From the cell containing the given text, extract its center point as [X, Y] coordinate. 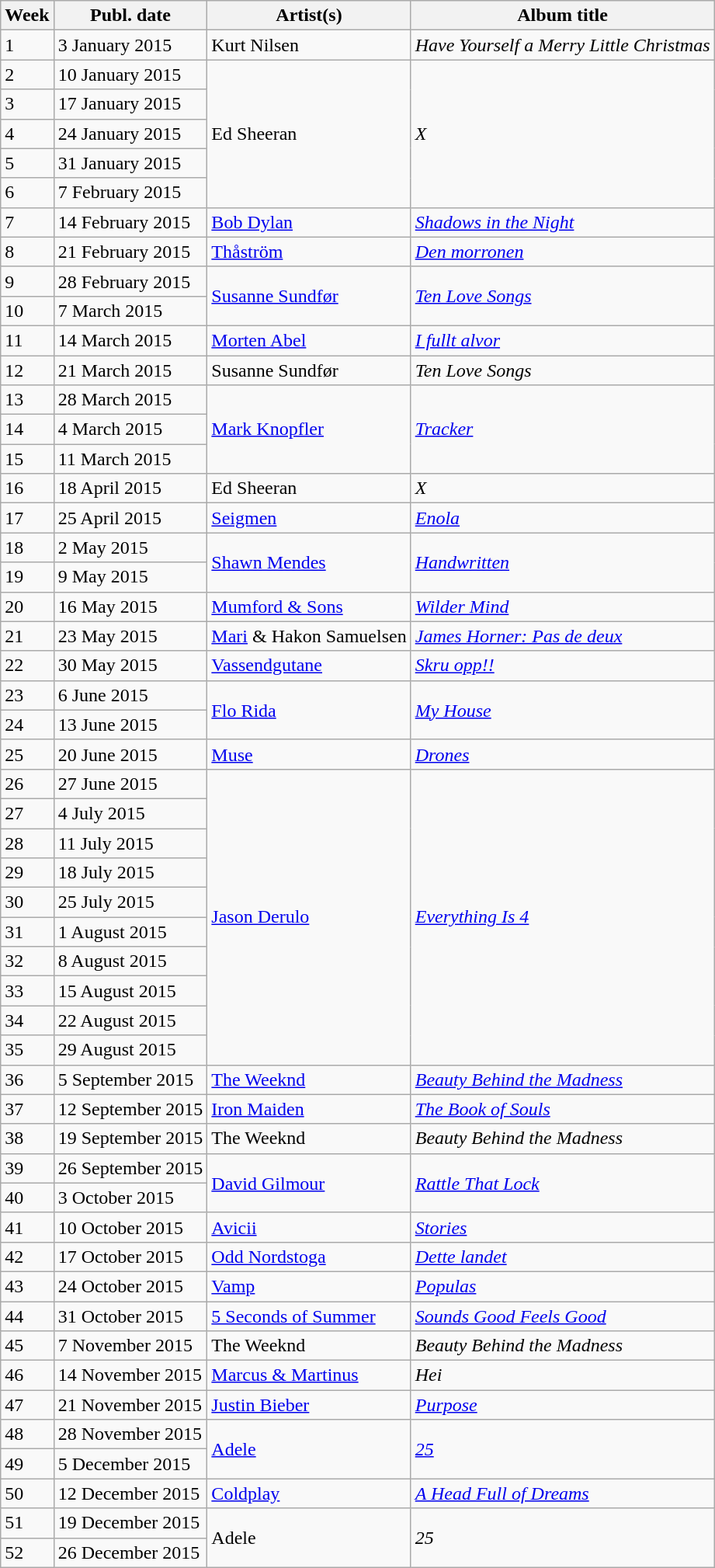
2 [27, 75]
12 September 2015 [130, 1109]
31 [27, 932]
1 [27, 45]
46 [27, 1375]
Sounds Good Feels Good [562, 1316]
Wilder Mind [562, 607]
Vassendgutane [309, 666]
21 [27, 636]
Coldplay [309, 1493]
7 February 2015 [130, 193]
11 March 2015 [130, 459]
37 [27, 1109]
Artist(s) [309, 16]
Skru opp!! [562, 666]
30 [27, 902]
Populas [562, 1286]
Kurt Nilsen [309, 45]
18 [27, 548]
5 September 2015 [130, 1080]
Dette landet [562, 1257]
35 [27, 1050]
25 July 2015 [130, 902]
Den morronen [562, 252]
14 November 2015 [130, 1375]
8 [27, 252]
21 March 2015 [130, 370]
40 [27, 1198]
24 October 2015 [130, 1286]
27 [27, 813]
Iron Maiden [309, 1109]
20 June 2015 [130, 754]
32 [27, 961]
14 February 2015 [130, 222]
Thåström [309, 252]
34 [27, 1020]
19 December 2015 [130, 1523]
39 [27, 1168]
12 [27, 370]
Mari & Hakon Samuelsen [309, 636]
Muse [309, 754]
22 August 2015 [130, 1020]
Shawn Mendes [309, 562]
Jason Derulo [309, 916]
Shadows in the Night [562, 222]
9 May 2015 [130, 577]
Handwritten [562, 562]
Purpose [562, 1405]
Tracker [562, 429]
11 [27, 340]
52 [27, 1552]
23 [27, 695]
Album title [562, 16]
Stories [562, 1227]
16 May 2015 [130, 607]
41 [27, 1227]
33 [27, 991]
21 November 2015 [130, 1405]
Hei [562, 1375]
25 April 2015 [130, 518]
James Horner: Pas de deux [562, 636]
36 [27, 1080]
28 November 2015 [130, 1434]
10 October 2015 [130, 1227]
51 [27, 1523]
Have Yourself a Merry Little Christmas [562, 45]
11 July 2015 [130, 843]
23 May 2015 [130, 636]
6 [27, 193]
4 March 2015 [130, 429]
3 January 2015 [130, 45]
22 [27, 666]
18 April 2015 [130, 488]
Mark Knopfler [309, 429]
50 [27, 1493]
10 January 2015 [130, 75]
26 December 2015 [130, 1552]
13 June 2015 [130, 725]
15 [27, 459]
16 [27, 488]
7 March 2015 [130, 311]
14 [27, 429]
4 July 2015 [130, 813]
29 [27, 873]
Seigmen [309, 518]
13 [27, 400]
17 [27, 518]
48 [27, 1434]
38 [27, 1139]
5 December 2015 [130, 1464]
Justin Bieber [309, 1405]
44 [27, 1316]
49 [27, 1464]
42 [27, 1257]
A Head Full of Dreams [562, 1493]
31 October 2015 [130, 1316]
15 August 2015 [130, 991]
Morten Abel [309, 340]
Marcus & Martinus [309, 1375]
10 [27, 311]
9 [27, 281]
Everything Is 4 [562, 916]
3 October 2015 [130, 1198]
14 March 2015 [130, 340]
3 [27, 104]
7 November 2015 [130, 1346]
45 [27, 1346]
12 December 2015 [130, 1493]
4 [27, 134]
The Book of Souls [562, 1109]
24 January 2015 [130, 134]
17 January 2015 [130, 104]
24 [27, 725]
2 May 2015 [130, 548]
26 [27, 784]
28 March 2015 [130, 400]
28 February 2015 [130, 281]
31 January 2015 [130, 163]
Rattle That Lock [562, 1183]
28 [27, 843]
Drones [562, 754]
Vamp [309, 1286]
19 September 2015 [130, 1139]
Flo Rida [309, 710]
1 August 2015 [130, 932]
Odd Nordstoga [309, 1257]
43 [27, 1286]
19 [27, 577]
5 Seconds of Summer [309, 1316]
21 February 2015 [130, 252]
20 [27, 607]
6 June 2015 [130, 695]
My House [562, 710]
18 July 2015 [130, 873]
8 August 2015 [130, 961]
27 June 2015 [130, 784]
17 October 2015 [130, 1257]
Week [27, 16]
47 [27, 1405]
David Gilmour [309, 1183]
Publ. date [130, 16]
26 September 2015 [130, 1168]
Bob Dylan [309, 222]
7 [27, 222]
29 August 2015 [130, 1050]
Avicii [309, 1227]
I fullt alvor [562, 340]
Enola [562, 518]
Mumford & Sons [309, 607]
30 May 2015 [130, 666]
5 [27, 163]
